Determine the [X, Y] coordinate at the center of the cell enclosing the given text.  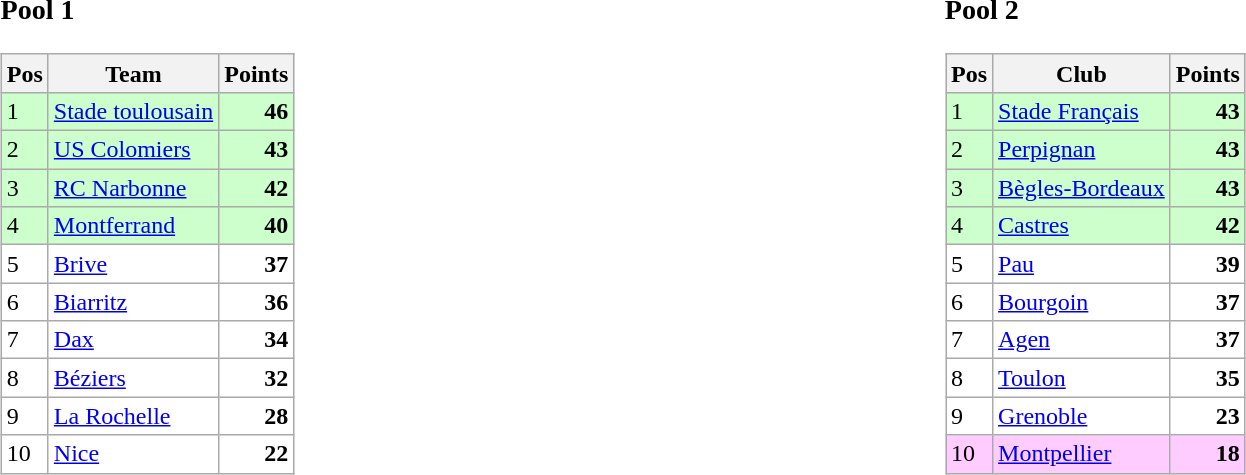
Biarritz [133, 302]
Grenoble [1082, 416]
Club [1082, 73]
18 [1208, 454]
Toulon [1082, 378]
Nice [133, 454]
32 [256, 378]
Montpellier [1082, 454]
Béziers [133, 378]
23 [1208, 416]
Montferrand [133, 226]
35 [1208, 378]
46 [256, 111]
39 [1208, 264]
28 [256, 416]
RC Narbonne [133, 188]
Dax [133, 340]
Stade Français [1082, 111]
Perpignan [1082, 150]
34 [256, 340]
Castres [1082, 226]
Bègles-Bordeaux [1082, 188]
Stade toulousain [133, 111]
Agen [1082, 340]
36 [256, 302]
Pau [1082, 264]
Brive [133, 264]
40 [256, 226]
US Colomiers [133, 150]
22 [256, 454]
Bourgoin [1082, 302]
La Rochelle [133, 416]
Team [133, 73]
